Output the (x, y) coordinate of the center of the cell containing the given text.  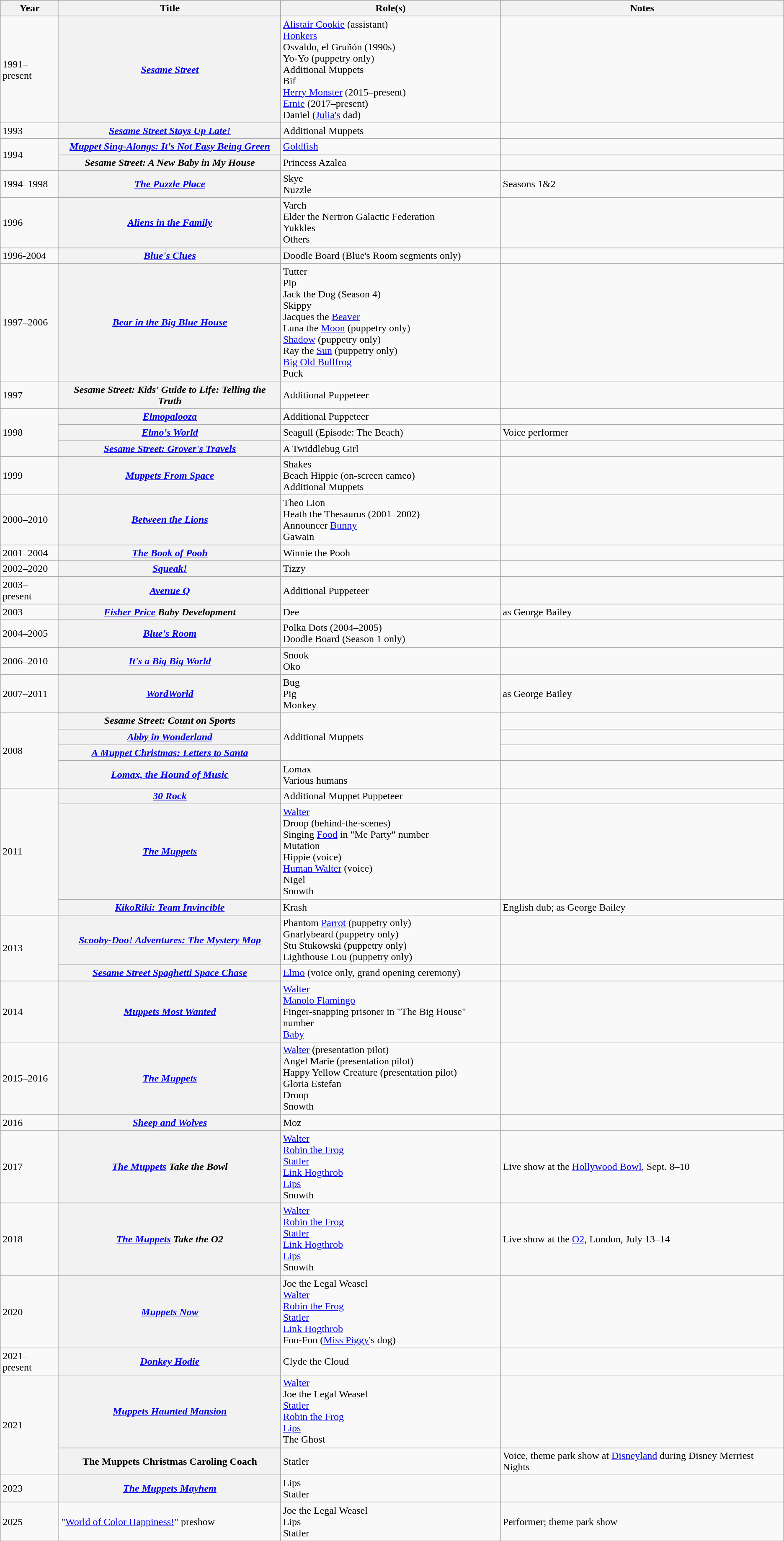
Joe the Legal WeaselLipsStatler (390, 1521)
Bear in the Big Blue House (170, 323)
2020 (30, 1312)
2013 (30, 948)
Clyde the Cloud (390, 1361)
Additional Muppet Puppeteer (390, 796)
1997 (30, 395)
1994 (30, 155)
Elmo's World (170, 432)
Live show at the Hollywood Bowl, Sept. 8–10 (642, 1167)
Sesame Street (170, 70)
Performer; theme park show (642, 1521)
KikoRiki: Team Invincible (170, 907)
Muppets From Space (170, 476)
Elmopalooza (170, 416)
Moz (390, 1123)
Krash (390, 907)
WalterJoe the Legal WeaselStatlerRobin the FrogLipsThe Ghost (390, 1412)
Notes (642, 8)
Polka Dots (2004–2005)Doodle Board (Season 1 only) (390, 633)
"World of Color Happiness!" preshow (170, 1521)
2007–2011 (30, 694)
Role(s) (390, 8)
1994–1998 (30, 184)
2021 (30, 1425)
Sesame Street: Count on Sports (170, 721)
SkyeNuzzle (390, 184)
Title (170, 8)
1996-2004 (30, 256)
2021–present (30, 1361)
Avenue Q (170, 591)
It's a Big Big World (170, 661)
English dub; as George Bailey (642, 907)
A Muppet Christmas: Letters to Santa (170, 753)
Tizzy (390, 569)
Squeak! (170, 569)
2004–2005 (30, 633)
The Muppets Christmas Caroling Coach (170, 1461)
2002–2020 (30, 569)
Sesame Street: Kids' Guide to Life: Telling the Truth (170, 395)
Seagull (Episode: The Beach) (390, 432)
2011 (30, 851)
1997–2006 (30, 323)
1993 (30, 131)
Muppet Sing-Alongs: It's Not Easy Being Green (170, 147)
SnookOko (390, 661)
Doodle Board (Blue's Room segments only) (390, 256)
2017 (30, 1167)
2023 (30, 1489)
Walter (presentation pilot)Angel Marie (presentation pilot)Happy Yellow Creature (presentation pilot)Gloria EstefanDroopSnowth (390, 1078)
WordWorld (170, 694)
2000–2010 (30, 520)
Sesame Street Stays Up Late! (170, 131)
1996 (30, 223)
Muppets Haunted Mansion (170, 1412)
2018 (30, 1239)
Voice performer (642, 432)
Goldfish (390, 147)
Statler (390, 1461)
1998 (30, 432)
Between the Lions (170, 520)
WalterDroop (behind-the-scenes)Singing Food in "Me Party" numberMutationHippie (voice)Human Walter (voice)NigelSnowth (390, 851)
Voice, theme park show at Disneyland during Disney Merriest Nights (642, 1461)
Fisher Price Baby Development (170, 612)
The Book of Pooh (170, 553)
Phantom Parrot (puppetry only)Gnarlybeard (puppetry only)Stu Stukowski (puppetry only)Lighthouse Lou (puppetry only) (390, 940)
The Muppets Mayhem (170, 1489)
Abby in Wonderland (170, 737)
Princess Azalea (390, 163)
2006–2010 (30, 661)
Sheep and Wolves (170, 1123)
Donkey Hodie (170, 1361)
2016 (30, 1123)
Winnie the Pooh (390, 553)
Dee (390, 612)
Seasons 1&2 (642, 184)
Elmo (voice only, grand opening ceremony) (390, 973)
Blue's Room (170, 633)
2003 (30, 612)
30 Rock (170, 796)
LipsStatler (390, 1489)
1999 (30, 476)
LomaxVarious humans (390, 774)
2025 (30, 1521)
The Muppets Take the Bowl (170, 1167)
Sesame Street: Grover's Travels (170, 449)
Year (30, 8)
2015–2016 (30, 1078)
Muppets Most Wanted (170, 1012)
2008 (30, 751)
Joe the Legal WeaselWalterRobin the FrogStatlerLink HogthrobFoo-Foo (Miss Piggy's dog) (390, 1312)
Scooby-Doo! Adventures: The Mystery Map (170, 940)
Lomax, the Hound of Music (170, 774)
ShakesBeach Hippie (on-screen cameo)Additional Muppets (390, 476)
Sesame Street Spaghetti Space Chase (170, 973)
Muppets Now (170, 1312)
Theo LionHeath the Thesaurus (2001–2002)Announcer BunnyGawain (390, 520)
WalterManolo FlamingoFinger-snapping prisoner in "The Big House" numberBaby (390, 1012)
Sesame Street: A New Baby in My House (170, 163)
BugPigMonkey (390, 694)
A Twiddlebug Girl (390, 449)
VarchElder the Nertron Galactic FederationYukklesOthers (390, 223)
The Puzzle Place (170, 184)
2014 (30, 1012)
2001–2004 (30, 553)
The Muppets Take the O2 (170, 1239)
Blue's Clues (170, 256)
1991–present (30, 70)
Live show at the O2, London, July 13–14 (642, 1239)
Aliens in the Family (170, 223)
2003–present (30, 591)
